Detect which cell encompasses the target text, then output its [X, Y] center coordinate. 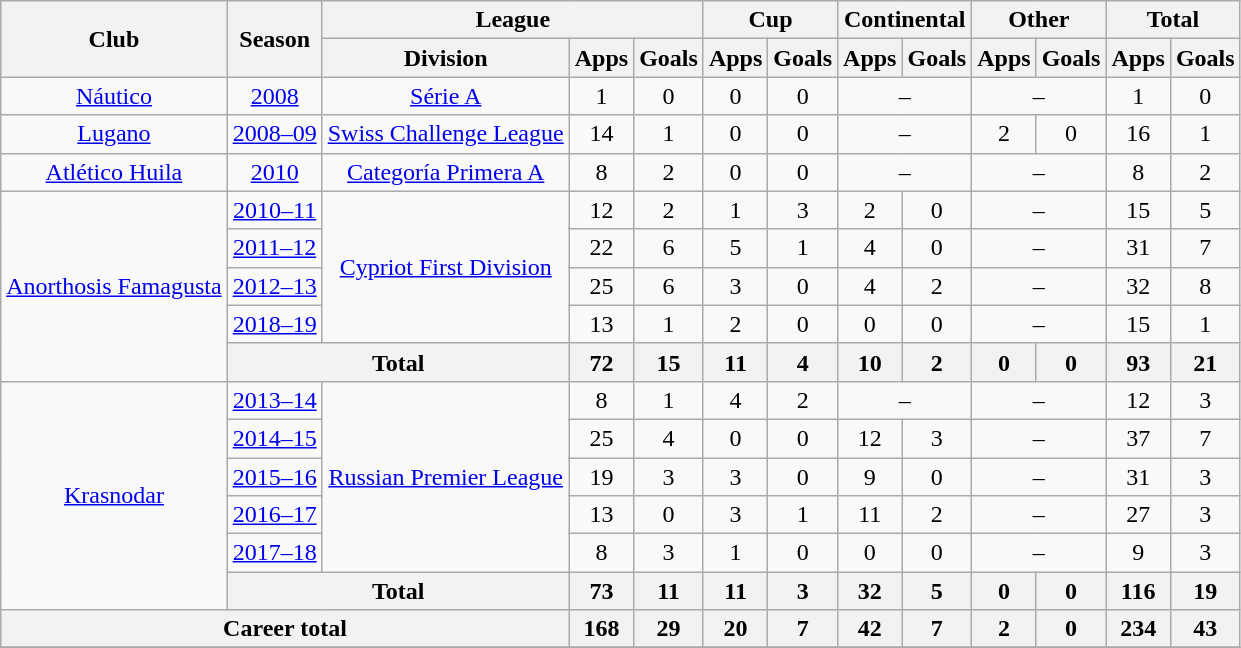
Career total [285, 629]
21 [1205, 362]
14 [601, 134]
234 [1138, 629]
Categoría Primera A [446, 172]
Russian Premier League [446, 476]
22 [601, 248]
Continental [905, 20]
Série A [446, 96]
2008 [274, 96]
2017–18 [274, 553]
20 [735, 629]
Other [1039, 20]
Club [114, 39]
2015–16 [274, 477]
2016–17 [274, 515]
Náutico [114, 96]
27 [1138, 515]
73 [601, 591]
Atlético Huila [114, 172]
37 [1138, 438]
2010 [274, 172]
116 [1138, 591]
Division [446, 58]
2012–13 [274, 286]
29 [669, 629]
16 [1138, 134]
2010–11 [274, 210]
2018–19 [274, 324]
Season [274, 39]
43 [1205, 629]
Anorthosis Famagusta [114, 286]
168 [601, 629]
League [512, 20]
10 [870, 362]
Swiss Challenge League [446, 134]
Krasnodar [114, 495]
Cup [770, 20]
2014–15 [274, 438]
Lugano [114, 134]
2013–14 [274, 400]
72 [601, 362]
93 [1138, 362]
2008–09 [274, 134]
42 [870, 629]
Cypriot First Division [446, 267]
2011–12 [274, 248]
